Return the [x, y] coordinate for the center point of the cell that contains the specified text.  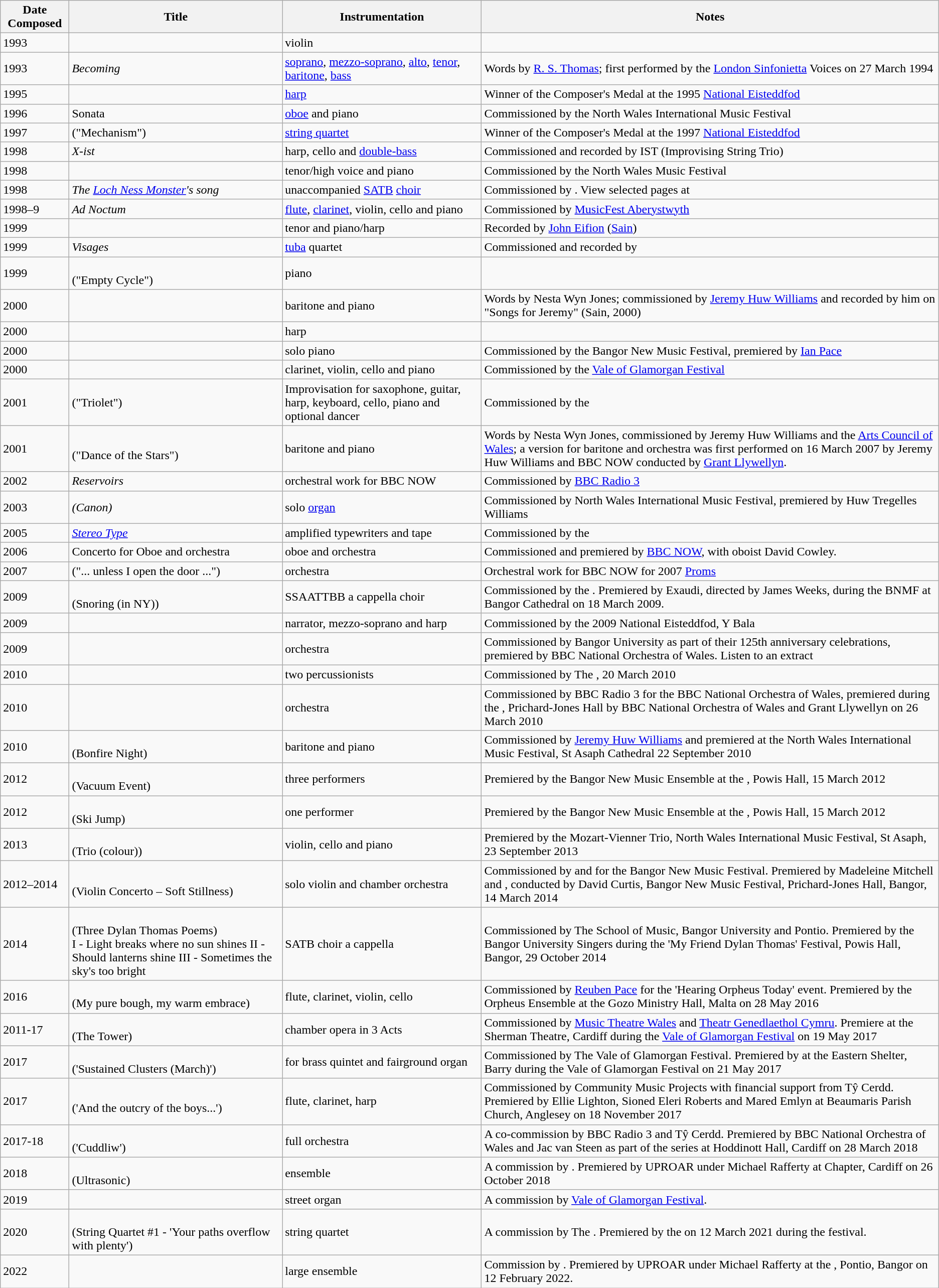
clarinet, violin, cello and piano [382, 370]
Commissioned by MusicFest Aberystwyth [710, 209]
Orchestral work for BBC NOW for 2007 Proms [710, 571]
SSAATTBB a cappella choir [382, 597]
Commissioned by . View selected pages at [710, 190]
Visages [176, 247]
2022 [35, 1271]
three performers [382, 780]
('And the outcry of the boys...') [176, 1101]
Commissioned and premiered by BBC NOW, with oboist David Cowley. [710, 552]
Commissioned by the North Wales International Music Festival [710, 113]
X-ist [176, 152]
1995 [35, 94]
1997 [35, 132]
(Three Dylan Thomas Poems)I - Light breaks where no sun shines II - Should lanterns shine III - Sometimes the sky's too bright [176, 944]
Words by R. S. Thomas; first performed by the London Sinfonietta Voices on 27 March 1994 [710, 68]
(Snoring (in NY)) [176, 597]
Instrumentation [382, 17]
street organ [382, 1199]
Commissioned and recorded by [710, 247]
unaccompanied SATB choir [382, 190]
Commissioned by the 2009 National Eisteddfod, Y Bala [710, 623]
2005 [35, 533]
Stereo Type [176, 533]
Commission by . Premiered by UPROAR under Michael Rafferty at the , Pontio, Bangor on 12 February 2022. [710, 1271]
Commissioned by Reuben Pace for the 'Hearing Orpheus Today' event. Premiered by the Orpheus Ensemble at the Gozo Ministry Hall, Malta on 28 May 2016 [710, 996]
2013 [35, 845]
ensemble [382, 1173]
Commissioned by the Bangor New Music Festival, premiered by Ian Pace [710, 351]
Commissioned by the Vale of Glamorgan Festival [710, 370]
large ensemble [382, 1271]
Commissioned by BBC Radio 3 [710, 481]
2018 [35, 1173]
1998–9 [35, 209]
("Triolet") [176, 402]
flute, clarinet, violin, cello and piano [382, 209]
Commissioned by The , 20 March 2010 [710, 674]
('Sustained Clusters (March)') [176, 1062]
Words by Nesta Wyn Jones; commissioned by Jeremy Huw Williams and recorded by him on "Songs for Jeremy" (Sain, 2000) [710, 306]
SATB choir a cappella [382, 944]
("Dance of the Stars") [176, 449]
A commission by The . Premiered by the on 12 March 2021 during the festival. [710, 1232]
solo violin and chamber orchestra [382, 884]
2014 [35, 944]
violin [382, 43]
tenor and piano/harp [382, 228]
2007 [35, 571]
one performer [382, 812]
Notes [710, 17]
Becoming [176, 68]
two percussionists [382, 674]
(String Quartet #1 - 'Your paths overflow with plenty') [176, 1232]
(My pure bough, my warm embrace) [176, 996]
Concerto for Oboe and orchestra [176, 552]
Commissioned by the North Wales Music Festival [710, 171]
("... unless I open the door ...") [176, 571]
narrator, mezzo-soprano and harp [382, 623]
The Loch Ness Monster's song [176, 190]
flute, clarinet, violin, cello [382, 996]
2012–2014 [35, 884]
flute, clarinet, harp [382, 1101]
(The Tower) [176, 1030]
(Bonfire Night) [176, 747]
("Empty Cycle") [176, 273]
Commissioned by Bangor University as part of their 125th anniversary celebrations, premiered by BBC National Orchestra of Wales. Listen to an extract [710, 648]
2017-18 [35, 1141]
(Ultrasonic) [176, 1173]
solo organ [382, 507]
(Canon) [176, 507]
2003 [35, 507]
Improvisation for saxophone, guitar, harp, keyboard, cello, piano and optional dancer [382, 402]
A commission by . Premiered by UPROAR under Michael Rafferty at Chapter, Cardiff on 26 October 2018 [710, 1173]
A commission by Vale of Glamorgan Festival. [710, 1199]
piano [382, 273]
2011-17 [35, 1030]
Premiered by the Mozart-Vienner Trio, North Wales International Music Festival, St Asaph, 23 September 2013 [710, 845]
Reservoirs [176, 481]
2002 [35, 481]
full orchestra [382, 1141]
harp, cello and double-bass [382, 152]
orchestral work for BBC NOW [382, 481]
Commissioned by North Wales International Music Festival, premiered by Huw Tregelles Williams [710, 507]
Sonata [176, 113]
Commissioned and recorded by IST (Improvising String Trio) [710, 152]
Title [176, 17]
(Trio (colour)) [176, 845]
Winner of the Composer's Medal at the 1995 National Eisteddfod [710, 94]
2016 [35, 996]
1996 [35, 113]
('Cuddliw') [176, 1141]
for brass quintet and fairground organ [382, 1062]
Commissioned by Jeremy Huw Williams and premiered at the North Wales International Music Festival, St Asaph Cathedral 22 September 2010 [710, 747]
soprano, mezzo-soprano, alto, tenor, baritone, bass [382, 68]
violin, cello and piano [382, 845]
Recorded by John Eifion (Sain) [710, 228]
(Ski Jump) [176, 812]
(Vacuum Event) [176, 780]
solo piano [382, 351]
oboe and orchestra [382, 552]
Winner of the Composer's Medal at the 1997 National Eisteddfod [710, 132]
amplified typewriters and tape [382, 533]
Date Composed [35, 17]
tuba quartet [382, 247]
(Violin Concerto – Soft Stillness) [176, 884]
chamber opera in 3 Acts [382, 1030]
("Mechanism") [176, 132]
Commissioned by The Vale of Glamorgan Festival. Premiered by at the Eastern Shelter, Barry during the Vale of Glamorgan Festival on 21 May 2017 [710, 1062]
Ad Noctum [176, 209]
tenor/high voice and piano [382, 171]
2019 [35, 1199]
2006 [35, 552]
Commissioned by the . Premiered by Exaudi, directed by James Weeks, during the BNMF at Bangor Cathedral on 18 March 2009. [710, 597]
oboe and piano [382, 113]
2020 [35, 1232]
